Identify which cell holds the provided text, then report its (x, y) central coordinate. 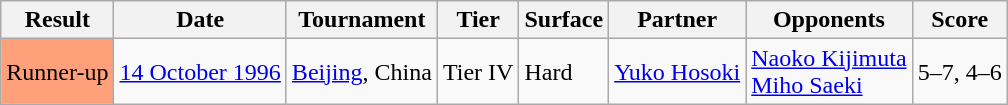
Tier IV (478, 72)
Surface (564, 20)
Partner (678, 20)
Score (960, 20)
Tier (478, 20)
Hard (564, 72)
Naoko Kijimuta Miho Saeki (829, 72)
14 October 1996 (200, 72)
Beijing, China (362, 72)
Opponents (829, 20)
Date (200, 20)
Runner-up (58, 72)
5–7, 4–6 (960, 72)
Result (58, 20)
Tournament (362, 20)
Yuko Hosoki (678, 72)
